Determine the (X, Y) coordinate at the center of the cell enclosing the given text.  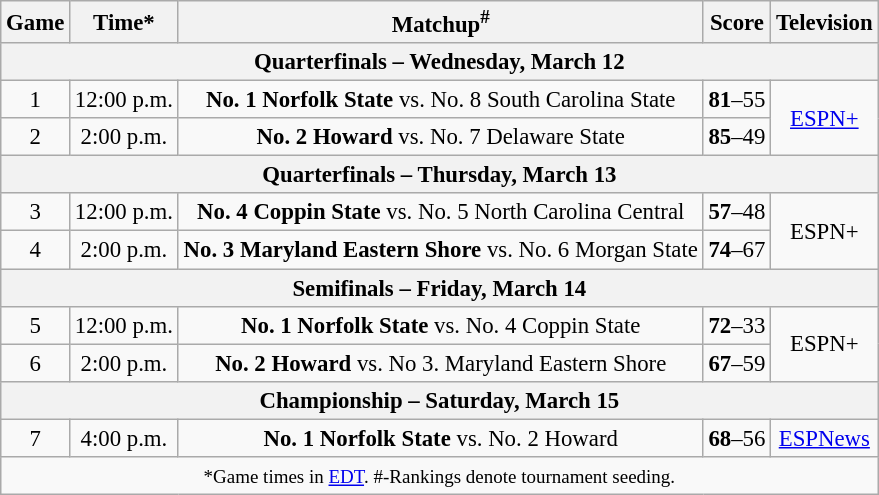
67–59 (737, 363)
85–49 (737, 137)
81–55 (737, 100)
Quarterfinals – Thursday, March 13 (440, 175)
No. 3 Maryland Eastern Shore vs. No. 6 Morgan State (440, 250)
6 (36, 363)
Semifinals – Friday, March 14 (440, 288)
Matchup# (440, 22)
7 (36, 438)
3 (36, 213)
No. 1 Norfolk State vs. No. 4 Coppin State (440, 325)
No. 4 Coppin State vs. No. 5 North Carolina Central (440, 213)
Time* (124, 22)
No. 1 Norfolk State vs. No. 8 South Carolina State (440, 100)
*Game times in EDT. #-Rankings denote tournament seeding. (440, 476)
5 (36, 325)
Game (36, 22)
4 (36, 250)
4:00 p.m. (124, 438)
2 (36, 137)
Championship – Saturday, March 15 (440, 400)
57–48 (737, 213)
No. 2 Howard vs. No. 7 Delaware State (440, 137)
No. 1 Norfolk State vs. No. 2 Howard (440, 438)
Score (737, 22)
72–33 (737, 325)
68–56 (737, 438)
1 (36, 100)
Television (824, 22)
Quarterfinals – Wednesday, March 12 (440, 62)
No. 2 Howard vs. No 3. Maryland Eastern Shore (440, 363)
ESPNews (824, 438)
74–67 (737, 250)
